Provide the (x, y) coordinate of the cell's center where the given text is located.  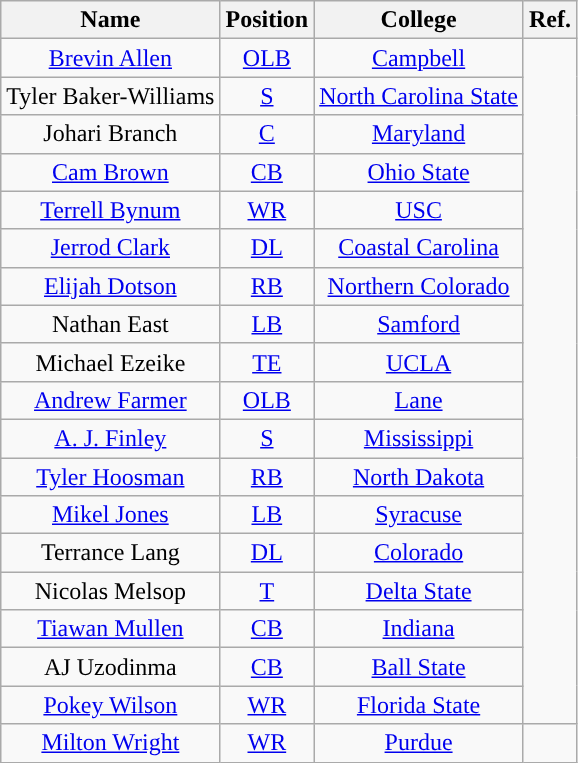
Brevin Allen (110, 58)
Terrell Bynum (110, 210)
Florida State (419, 705)
Ref. (550, 20)
Northern Colorado (419, 286)
Pokey Wilson (110, 705)
Terrance Lang (110, 553)
Elijah Dotson (110, 286)
Ohio State (419, 172)
Mikel Jones (110, 515)
North Carolina State (419, 96)
Delta State (419, 591)
USC (419, 210)
Johari Branch (110, 134)
Purdue (419, 743)
C (267, 134)
College (419, 20)
North Dakota (419, 477)
Position (267, 20)
Andrew Farmer (110, 400)
Syracuse (419, 515)
AJ Uzodinma (110, 667)
Cam Brown (110, 172)
Nathan East (110, 324)
UCLA (419, 362)
Michael Ezeike (110, 362)
Jerrod Clark (110, 248)
Tyler Baker-Williams (110, 96)
T (267, 591)
Colorado (419, 553)
Name (110, 20)
TE (267, 362)
Coastal Carolina (419, 248)
Mississippi (419, 438)
Tiawan Mullen (110, 629)
Tyler Hoosman (110, 477)
Ball State (419, 667)
Milton Wright (110, 743)
Nicolas Melsop (110, 591)
Maryland (419, 134)
Lane (419, 400)
Samford (419, 324)
Indiana (419, 629)
Campbell (419, 58)
A. J. Finley (110, 438)
